Detect which cell encompasses the target text, then output its (X, Y) center coordinate. 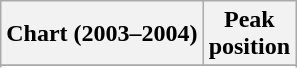
Chart (2003–2004) (102, 34)
Peakposition (249, 34)
